Locate the cell with the specified text and output its (X, Y) center coordinate. 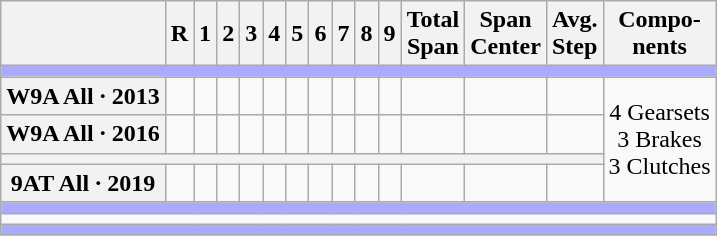
2 (228, 34)
R (179, 34)
9 (390, 34)
7 (344, 34)
TotalSpan (433, 34)
6 (320, 34)
Compo-nents (660, 34)
5 (298, 34)
W9A All · 2016 (83, 134)
9AT All · 2019 (83, 183)
Avg.Step (574, 34)
8 (366, 34)
SpanCenter (506, 34)
4 (274, 34)
1 (206, 34)
W9A All · 2013 (83, 96)
4 Gearsets3 Brakes3 Clutches (660, 140)
3 (252, 34)
